Detect which cell encompasses the target text, then output its [x, y] center coordinate. 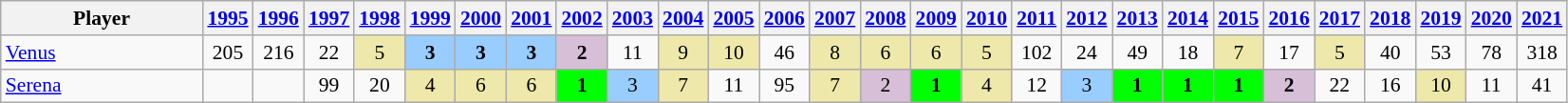
2000 [480, 18]
24 [1086, 52]
12 [1036, 86]
1998 [380, 18]
2004 [683, 18]
1996 [279, 18]
2008 [885, 18]
46 [784, 52]
102 [1036, 52]
1995 [228, 18]
8 [835, 52]
Venus [103, 52]
17 [1289, 52]
20 [380, 86]
49 [1137, 52]
95 [784, 86]
41 [1541, 86]
2011 [1036, 18]
99 [328, 86]
2001 [532, 18]
2020 [1492, 18]
2003 [632, 18]
2017 [1340, 18]
78 [1492, 52]
318 [1541, 52]
Player [103, 18]
1999 [431, 18]
2019 [1441, 18]
2009 [936, 18]
205 [228, 52]
216 [279, 52]
2014 [1188, 18]
2010 [987, 18]
2018 [1390, 18]
18 [1188, 52]
2002 [581, 18]
2012 [1086, 18]
2007 [835, 18]
2006 [784, 18]
2013 [1137, 18]
2016 [1289, 18]
16 [1390, 86]
1997 [328, 18]
9 [683, 52]
2015 [1238, 18]
Serena [103, 86]
40 [1390, 52]
2005 [733, 18]
53 [1441, 52]
2021 [1541, 18]
